Capture the cell that displays the provided text and extract its (X, Y) central coordinate. 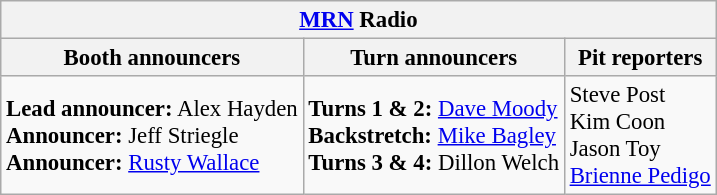
Pit reporters (640, 58)
Booth announcers (152, 58)
Lead announcer: Alex HaydenAnnouncer: Jeff StriegleAnnouncer: Rusty Wallace (152, 136)
Steve PostKim CoonJason ToyBrienne Pedigo (640, 136)
MRN Radio (358, 20)
Turn announcers (434, 58)
Turns 1 & 2: Dave MoodyBackstretch: Mike BagleyTurns 3 & 4: Dillon Welch (434, 136)
